From the cell containing the given text, extract its center point as [x, y] coordinate. 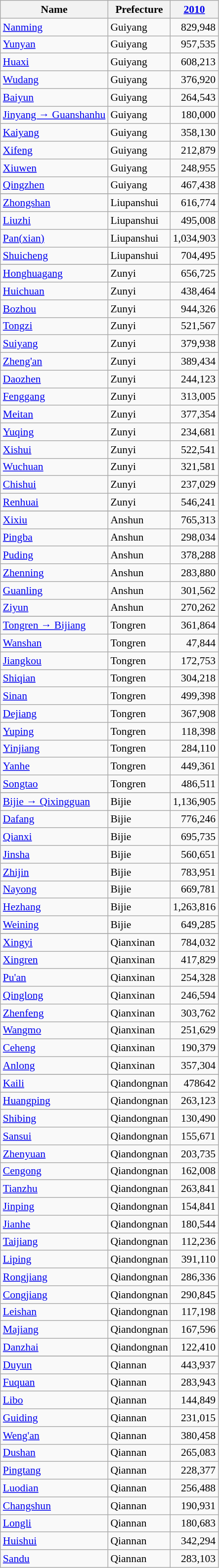
389,434 [194, 362]
443,937 [194, 1365]
304,218 [194, 678]
Baiyun [54, 97]
Luodian [54, 1488]
495,008 [194, 221]
367,908 [194, 714]
154,841 [194, 1207]
Zhenyuan [54, 1154]
130,490 [194, 1119]
Changshun [54, 1506]
Fuquan [54, 1383]
301,562 [194, 591]
776,246 [194, 819]
Daozhen [54, 379]
Jinping [54, 1207]
669,781 [194, 890]
313,005 [194, 397]
560,651 [194, 854]
Weining [54, 925]
263,841 [194, 1189]
357,304 [194, 1066]
Dejiang [54, 714]
957,535 [194, 44]
Yuping [54, 731]
417,829 [194, 960]
Bijie → Qixingguan [54, 802]
Qingzhen [54, 185]
264,543 [194, 97]
270,262 [194, 608]
172,753 [194, 661]
478642 [194, 1083]
Tongren → Bijiang [54, 626]
Huishui [54, 1541]
283,103 [194, 1559]
499,398 [194, 696]
286,336 [194, 1277]
162,008 [194, 1171]
Congjiang [54, 1295]
379,938 [194, 344]
117,198 [194, 1312]
144,849 [194, 1400]
180,544 [194, 1224]
Nayong [54, 890]
Zheng'an [54, 362]
47,844 [194, 643]
254,328 [194, 978]
546,241 [194, 503]
Qinglong [54, 995]
378,288 [194, 555]
Xifeng [54, 150]
180,000 [194, 115]
237,029 [194, 485]
Cengong [54, 1171]
Name [54, 9]
Zhenfeng [54, 1013]
704,495 [194, 256]
246,594 [194, 995]
203,735 [194, 1154]
377,354 [194, 415]
361,864 [194, 626]
190,379 [194, 1048]
Longli [54, 1524]
Dafang [54, 819]
190,931 [194, 1506]
Guanling [54, 591]
112,236 [194, 1242]
Wuchuan [54, 467]
303,762 [194, 1013]
Libo [54, 1400]
118,398 [194, 731]
944,326 [194, 309]
Shuicheng [54, 256]
1,136,905 [194, 802]
122,410 [194, 1348]
Dushan [54, 1453]
Zhijin [54, 872]
Meitan [54, 415]
Huichuan [54, 291]
Songtao [54, 784]
2010 [194, 9]
Yunyan [54, 44]
Xiuwen [54, 168]
Wudang [54, 80]
Wanshan [54, 643]
Bozhou [54, 309]
265,083 [194, 1453]
449,361 [194, 766]
Liuzhi [54, 221]
Wangmo [54, 1030]
Renhuai [54, 503]
256,488 [194, 1488]
Zhongshan [54, 203]
Kaiyang [54, 133]
Suiyang [54, 344]
Qianxi [54, 837]
391,110 [194, 1260]
Xingren [54, 960]
Duyun [54, 1365]
784,032 [194, 942]
244,123 [194, 379]
Ziyun [54, 608]
Jinyang → Guanshanhu [54, 115]
Sandu [54, 1559]
Jiangkou [54, 661]
342,294 [194, 1541]
Zhenning [54, 573]
Tianzhu [54, 1189]
228,377 [194, 1471]
283,943 [194, 1383]
Fenggang [54, 397]
Danzhai [54, 1348]
Yanhe [54, 766]
Pu'an [54, 978]
1,263,816 [194, 907]
Jinsha [54, 854]
Taijiang [54, 1242]
656,725 [194, 274]
321,581 [194, 467]
486,511 [194, 784]
Xingyi [54, 942]
Pan(xian) [54, 238]
358,130 [194, 133]
Kaili [54, 1083]
Leishan [54, 1312]
Sansui [54, 1136]
438,464 [194, 291]
298,034 [194, 538]
290,845 [194, 1295]
263,123 [194, 1101]
Ceheng [54, 1048]
Prefecture [139, 9]
649,285 [194, 925]
234,681 [194, 432]
Sinan [54, 696]
Weng'an [54, 1436]
Pingba [54, 538]
376,920 [194, 80]
167,596 [194, 1330]
Hezhang [54, 907]
Xixiu [54, 520]
829,948 [194, 27]
212,879 [194, 150]
616,774 [194, 203]
Chishui [54, 485]
Yuqing [54, 432]
695,735 [194, 837]
521,567 [194, 326]
248,955 [194, 168]
380,458 [194, 1436]
Rongjiang [54, 1277]
608,213 [194, 62]
Puding [54, 555]
155,671 [194, 1136]
Majiang [54, 1330]
Shibing [54, 1119]
Yinjiang [54, 749]
251,629 [194, 1030]
Jianhe [54, 1224]
Nanming [54, 27]
Honghuagang [54, 274]
1,034,903 [194, 238]
Anlong [54, 1066]
Huaxi [54, 62]
Xishui [54, 450]
Liping [54, 1260]
Tongzi [54, 326]
765,313 [194, 520]
Shiqian [54, 678]
284,110 [194, 749]
283,880 [194, 573]
Pingtang [54, 1471]
783,951 [194, 872]
231,015 [194, 1418]
Huangping [54, 1101]
467,438 [194, 185]
Guiding [54, 1418]
180,683 [194, 1524]
522,541 [194, 450]
